Determine the (x, y) coordinate at the center of the cell enclosing the given text.  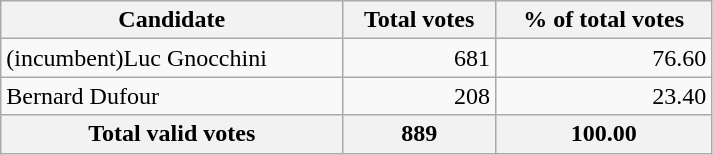
76.60 (604, 58)
208 (420, 96)
23.40 (604, 96)
100.00 (604, 134)
Bernard Dufour (172, 96)
Candidate (172, 20)
(incumbent)Luc Gnocchini (172, 58)
Total valid votes (172, 134)
% of total votes (604, 20)
681 (420, 58)
Total votes (420, 20)
889 (420, 134)
